From the cell containing the given text, extract its center point as (X, Y) coordinate. 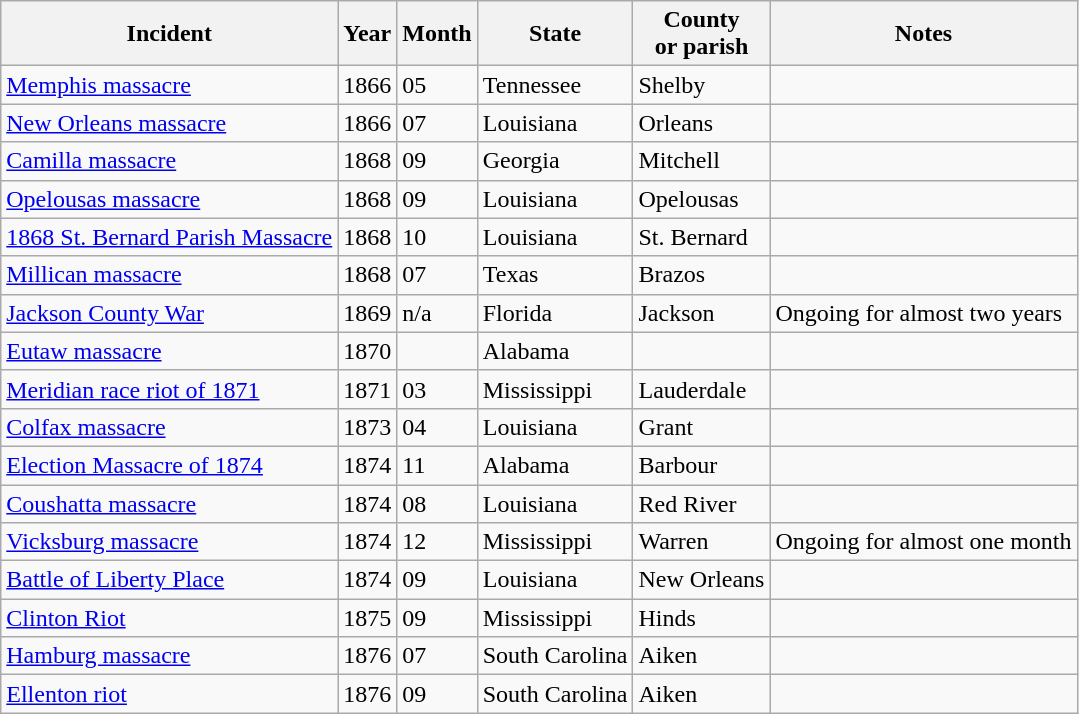
Barbour (702, 465)
Clinton Riot (170, 618)
Month (437, 34)
1868 St. Bernard Parish Massacre (170, 237)
Ellenton riot (170, 694)
Countyor parish (702, 34)
04 (437, 427)
New Orleans (702, 580)
New Orleans massacre (170, 123)
Year (368, 34)
1871 (368, 389)
Brazos (702, 275)
Colfax massacre (170, 427)
Millican massacre (170, 275)
Ongoing for almost two years (924, 313)
Coushatta massacre (170, 503)
Florida (555, 313)
Opelousas (702, 199)
Hinds (702, 618)
Memphis massacre (170, 85)
Georgia (555, 161)
Mitchell (702, 161)
n/a (437, 313)
10 (437, 237)
Meridian race riot of 1871 (170, 389)
Incident (170, 34)
12 (437, 542)
Warren (702, 542)
1873 (368, 427)
Shelby (702, 85)
Texas (555, 275)
Notes (924, 34)
1869 (368, 313)
Lauderdale (702, 389)
Hamburg massacre (170, 656)
11 (437, 465)
Red River (702, 503)
08 (437, 503)
Vicksburg massacre (170, 542)
1875 (368, 618)
Orleans (702, 123)
Eutaw massacre (170, 351)
Election Massacre of 1874 (170, 465)
Ongoing for almost one month (924, 542)
Tennessee (555, 85)
Opelousas massacre (170, 199)
St. Bernard (702, 237)
05 (437, 85)
1870 (368, 351)
Jackson County War (170, 313)
State (555, 34)
Battle of Liberty Place (170, 580)
Camilla massacre (170, 161)
Grant (702, 427)
03 (437, 389)
Jackson (702, 313)
